From the cell containing the given text, extract its center point as (X, Y) coordinate. 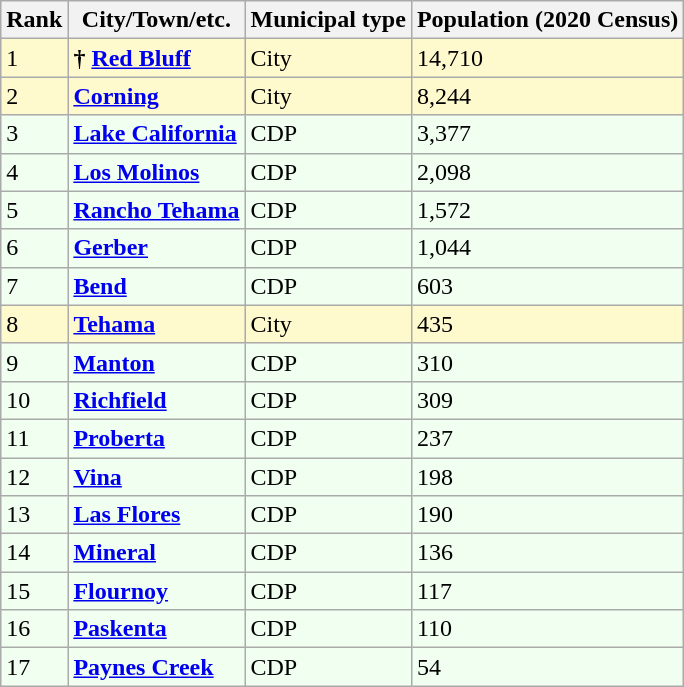
7 (34, 286)
Las Flores (156, 515)
1,044 (547, 248)
198 (547, 477)
Lake California (156, 134)
14,710 (547, 58)
Flournoy (156, 591)
435 (547, 324)
Gerber (156, 248)
Proberta (156, 438)
190 (547, 515)
1,572 (547, 210)
237 (547, 438)
110 (547, 629)
9 (34, 362)
Richfield (156, 400)
136 (547, 553)
Los Molinos (156, 172)
3 (34, 134)
Corning (156, 96)
54 (547, 667)
3,377 (547, 134)
2,098 (547, 172)
Rank (34, 20)
Vina (156, 477)
6 (34, 248)
11 (34, 438)
8,244 (547, 96)
1 (34, 58)
14 (34, 553)
Paskenta (156, 629)
4 (34, 172)
† Red Bluff (156, 58)
15 (34, 591)
17 (34, 667)
10 (34, 400)
Manton (156, 362)
City/Town/etc. (156, 20)
5 (34, 210)
310 (547, 362)
Mineral (156, 553)
Paynes Creek (156, 667)
309 (547, 400)
12 (34, 477)
Rancho Tehama (156, 210)
8 (34, 324)
603 (547, 286)
Population (2020 Census) (547, 20)
13 (34, 515)
Bend (156, 286)
117 (547, 591)
Tehama (156, 324)
16 (34, 629)
2 (34, 96)
Municipal type (328, 20)
